Capture the cell that displays the provided text and extract its (x, y) central coordinate. 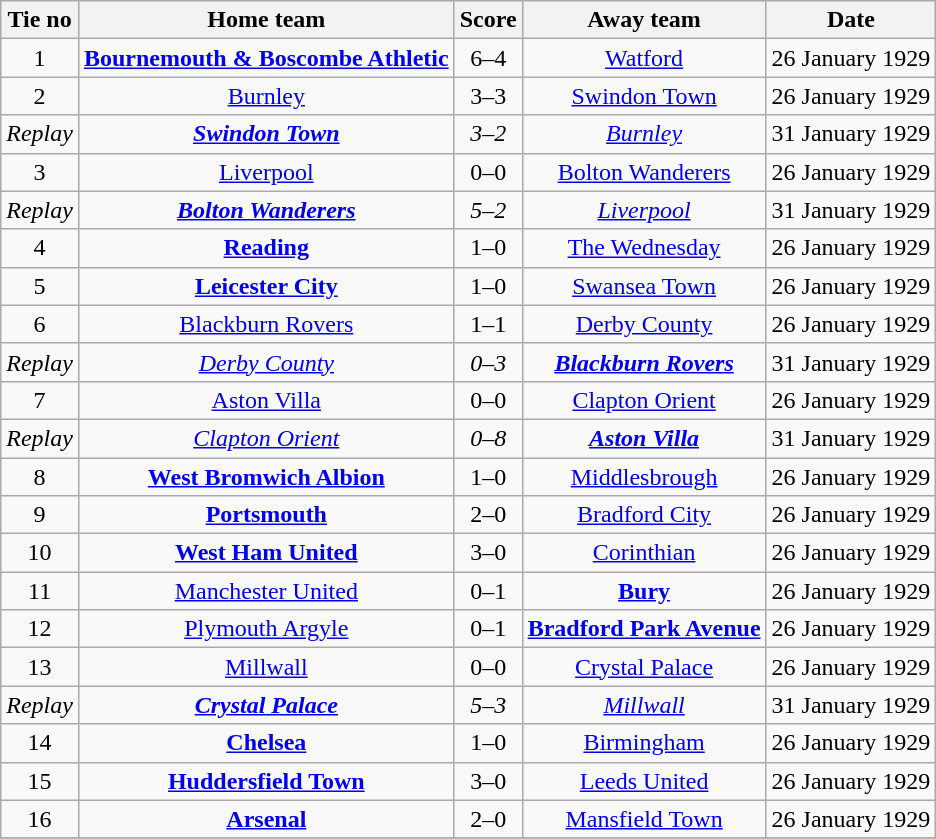
The Wednesday (644, 248)
Bradford Park Avenue (644, 629)
13 (40, 667)
Corinthian (644, 553)
West Ham United (266, 553)
3–2 (488, 134)
West Bromwich Albion (266, 477)
10 (40, 553)
Portsmouth (266, 515)
12 (40, 629)
Swansea Town (644, 286)
Middlesbrough (644, 477)
4 (40, 248)
Huddersfield Town (266, 781)
6 (40, 324)
6–4 (488, 58)
Bury (644, 591)
0–3 (488, 362)
Mansfield Town (644, 819)
3–3 (488, 96)
1–1 (488, 324)
Plymouth Argyle (266, 629)
Leicester City (266, 286)
Date (851, 20)
5–2 (488, 210)
9 (40, 515)
2 (40, 96)
Chelsea (266, 743)
16 (40, 819)
15 (40, 781)
Home team (266, 20)
3 (40, 172)
Leeds United (644, 781)
5 (40, 286)
Bournemouth & Boscombe Athletic (266, 58)
0–8 (488, 438)
Reading (266, 248)
1 (40, 58)
8 (40, 477)
14 (40, 743)
Arsenal (266, 819)
Bradford City (644, 515)
5–3 (488, 705)
Manchester United (266, 591)
Tie no (40, 20)
7 (40, 400)
11 (40, 591)
Watford (644, 58)
Away team (644, 20)
Score (488, 20)
Birmingham (644, 743)
